Extract the (X, Y) coordinate from the center of the cell holding the provided text.  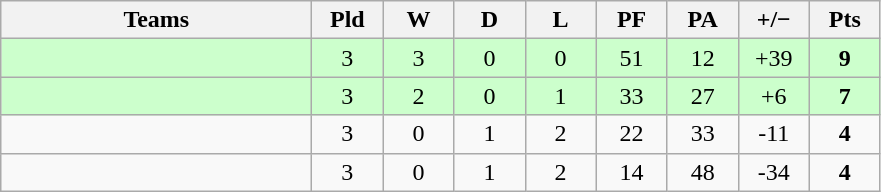
Pts (844, 20)
12 (702, 58)
+6 (774, 96)
27 (702, 96)
L (560, 20)
48 (702, 172)
14 (632, 172)
PA (702, 20)
W (418, 20)
51 (632, 58)
-34 (774, 172)
PF (632, 20)
Pld (348, 20)
Teams (156, 20)
7 (844, 96)
22 (632, 134)
-11 (774, 134)
9 (844, 58)
+39 (774, 58)
D (490, 20)
+/− (774, 20)
